For the text-containing cell, return its midpoint in [x, y] coordinate format. 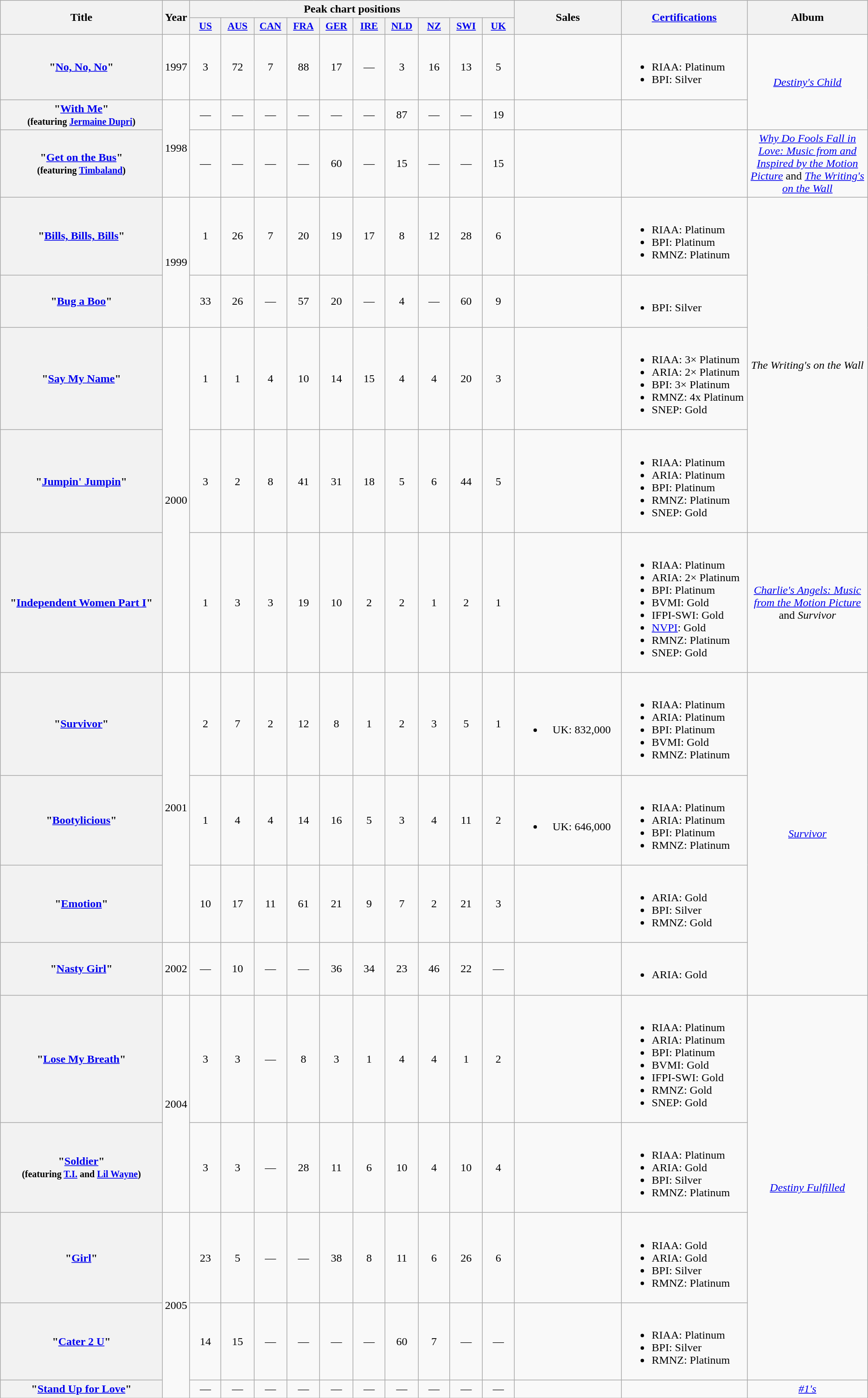
"Say My Name" [82, 378]
RIAA: PlatinumARIA: PlatinumBPI: PlatinumBVMI: GoldRMNZ: Platinum [684, 724]
57 [303, 301]
36 [337, 968]
18 [369, 481]
"No, No, No" [82, 67]
UK [499, 26]
"Soldier"(featuring T.I. and Lil Wayne) [82, 1167]
"Survivor" [82, 724]
31 [337, 481]
Survivor [807, 834]
"Bug a Boo" [82, 301]
34 [369, 968]
Title [82, 18]
IRE [369, 26]
RIAA: PlatinumARIA: PlatinumBPI: PlatinumRMNZ: Platinum [684, 820]
2002 [176, 968]
2005 [176, 1305]
22 [466, 968]
Destiny Fulfilled [807, 1187]
72 [237, 67]
2004 [176, 1104]
US [205, 26]
"Girl" [82, 1257]
1997 [176, 67]
87 [402, 114]
UK: 646,000 [568, 820]
Sales [568, 18]
Year [176, 18]
"Stand Up for Love" [82, 1389]
RIAA: PlatinumBPI: Silver [684, 67]
"Independent Women Part I" [82, 603]
ARIA: Gold [684, 968]
The Writing's on the Wall [807, 365]
46 [434, 968]
41 [303, 481]
RIAA: PlatinumBPI: SilverRMNZ: Platinum [684, 1341]
AUS [237, 26]
"Get on the Bus"(featuring Timbaland) [82, 164]
Destiny's Child [807, 82]
Certifications [684, 18]
"Emotion" [82, 904]
UK: 832,000 [568, 724]
GER [337, 26]
CAN [271, 26]
RIAA: PlatinumARIA: GoldBPI: SilverRMNZ: Platinum [684, 1167]
88 [303, 67]
RIAA: PlatinumARIA: PlatinumBPI: PlatinumBVMI: GoldIFPI-SWI: GoldRMNZ: GoldSNEP: Gold [684, 1058]
Why Do Fools Fall in Love: Music from and Inspired by the Motion Picture and The Writing's on the Wall [807, 164]
NZ [434, 26]
RIAA: GoldARIA: GoldBPI: SilverRMNZ: Platinum [684, 1257]
"Lose My Breath" [82, 1058]
"Bills, Bills, Bills" [82, 237]
RIAA: PlatinumBPI: PlatinumRMNZ: Platinum [684, 237]
Album [807, 18]
1998 [176, 148]
RIAA: PlatinumARIA: 2× PlatinumBPI: PlatinumBVMI: GoldIFPI-SWI: GoldNVPI: GoldRMNZ: PlatinumSNEP: Gold [684, 603]
"Jumpin' Jumpin" [82, 481]
61 [303, 904]
33 [205, 301]
NLD [402, 26]
BPI: Silver [684, 301]
13 [466, 67]
2000 [176, 500]
Charlie's Angels: Music from the Motion Picture and Survivor [807, 603]
SWI [466, 26]
2001 [176, 808]
#1's [807, 1389]
"Bootylicious" [82, 820]
RIAA: 3× PlatinumARIA: 2× PlatinumBPI: 3× PlatinumRMNZ: 4x PlatinumSNEP: Gold [684, 378]
"Nasty Girl" [82, 968]
Peak chart positions [352, 9]
38 [337, 1257]
"Cater 2 U" [82, 1341]
ARIA: GoldBPI: SilverRMNZ: Gold [684, 904]
1999 [176, 263]
"With Me"(featuring Jermaine Dupri) [82, 114]
RIAA: PlatinumARIA: PlatinumBPI: PlatinumRMNZ: PlatinumSNEP: Gold [684, 481]
44 [466, 481]
FRA [303, 26]
